Search for the cell housing the specified text and yield its [X, Y] center coordinate. 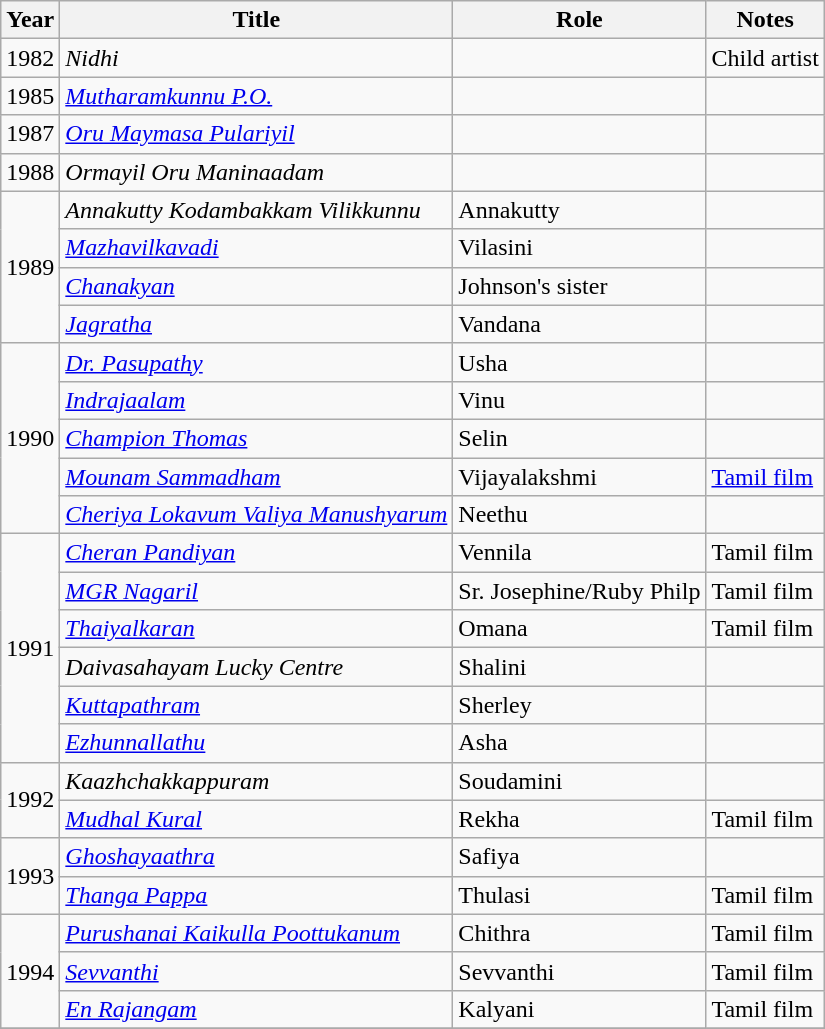
Indrajaalam [256, 400]
1989 [30, 267]
Chithra [580, 933]
Soudamini [580, 781]
Kalyani [580, 1009]
Vandana [580, 324]
Shalini [580, 667]
Role [580, 20]
1987 [30, 134]
MGR Nagaril [256, 591]
Omana [580, 629]
Child artist [765, 58]
Mutharamkunnu P.O. [256, 96]
Chanakyan [256, 286]
Purushanai Kaikulla Poottukanum [256, 933]
Thulasi [580, 895]
Ezhunnallathu [256, 743]
Mounam Sammadham [256, 477]
Vijayalakshmi [580, 477]
Cheran Pandiyan [256, 553]
Sherley [580, 705]
Annakutty [580, 210]
Ormayil Oru Maninaadam [256, 172]
1991 [30, 648]
Title [256, 20]
Thaiyalkaran [256, 629]
Johnson's sister [580, 286]
Ghoshayaathra [256, 857]
Vinu [580, 400]
Mazhavilkavadi [256, 248]
Sr. Josephine/Ruby Philp [580, 591]
Rekha [580, 819]
Kuttapathram [256, 705]
Nidhi [256, 58]
Notes [765, 20]
Thanga Pappa [256, 895]
1994 [30, 971]
Oru Maymasa Pulariyil [256, 134]
Jagratha [256, 324]
Asha [580, 743]
Vennila [580, 553]
Usha [580, 362]
Selin [580, 438]
Dr. Pasupathy [256, 362]
Kaazhchakkappuram [256, 781]
Annakutty Kodambakkam Vilikkunnu [256, 210]
1990 [30, 438]
Champion Thomas [256, 438]
1993 [30, 876]
1985 [30, 96]
Neethu [580, 515]
Mudhal Kural [256, 819]
1982 [30, 58]
1988 [30, 172]
1992 [30, 800]
Safiya [580, 857]
Year [30, 20]
Daivasahayam Lucky Centre [256, 667]
En Rajangam [256, 1009]
Cheriya Lokavum Valiya Manushyarum [256, 515]
Vilasini [580, 248]
